Find where the given text appears and provide that cell's center as [X, Y] coordinate. 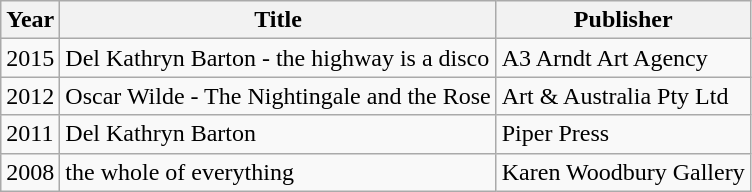
2008 [30, 172]
Oscar Wilde - The Nightingale and the Rose [278, 96]
Karen Woodbury Gallery [623, 172]
Publisher [623, 20]
Year [30, 20]
Art & Australia Pty Ltd [623, 96]
Del Kathryn Barton [278, 134]
A3 Arndt Art Agency [623, 58]
Del Kathryn Barton - the highway is a disco [278, 58]
Piper Press [623, 134]
the whole of everything [278, 172]
2015 [30, 58]
Title [278, 20]
2012 [30, 96]
2011 [30, 134]
